Determine the [x, y] coordinate at the center of the cell enclosing the given text.  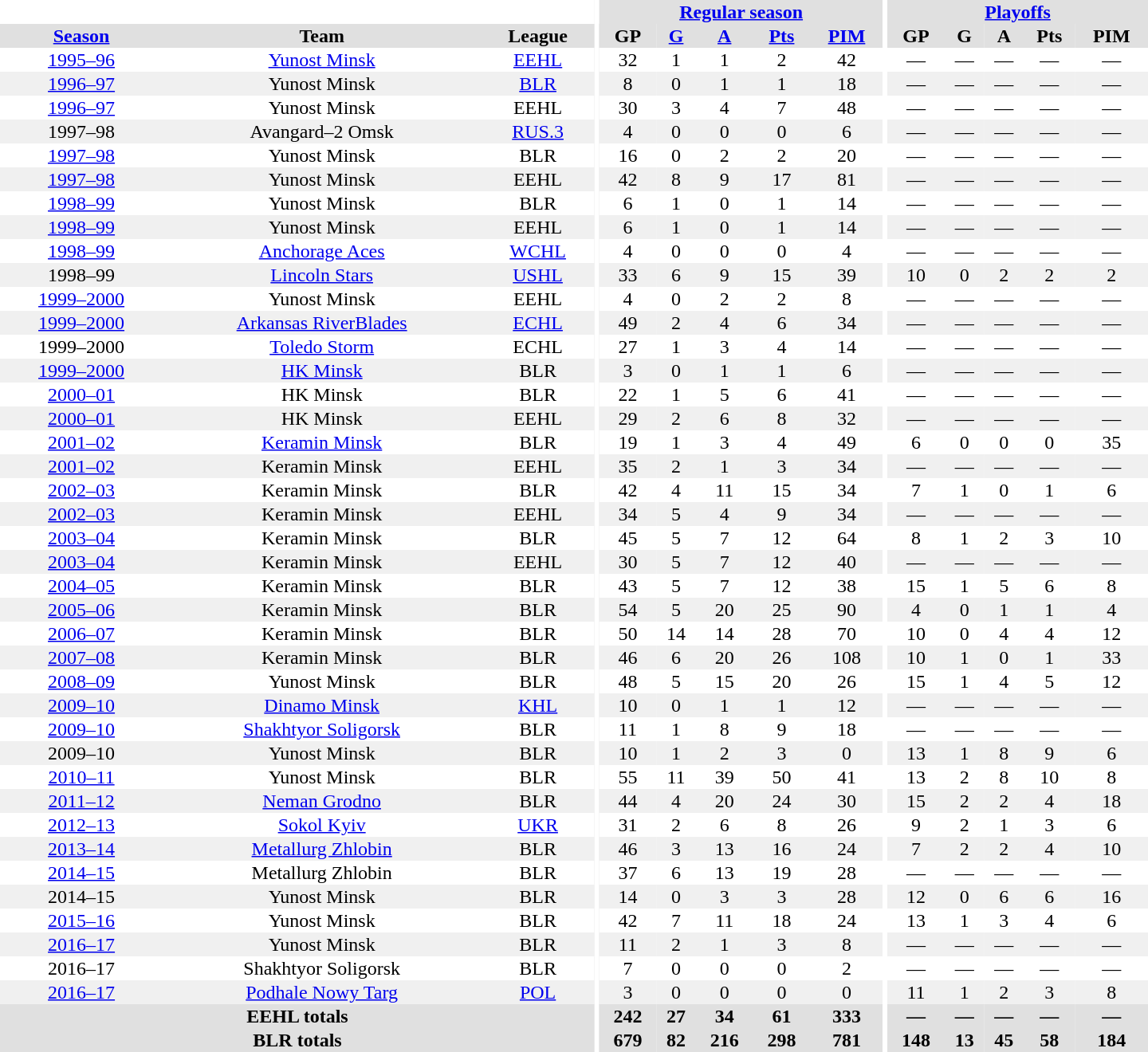
82 [676, 1040]
Podhale Nowy Targ [322, 992]
81 [847, 179]
2007–08 [81, 657]
Lincoln Stars [322, 275]
25 [782, 610]
2015–16 [81, 920]
Arkansas RiverBlades [322, 323]
Team [322, 36]
2006–07 [81, 634]
Avangard–2 Omsk [322, 131]
90 [847, 610]
Regular season [741, 12]
Toledo Storm [322, 347]
37 [628, 873]
54 [628, 610]
EEHL totals [297, 1016]
WCHL [537, 251]
108 [847, 657]
2012–13 [81, 825]
2010–11 [81, 777]
70 [847, 634]
216 [725, 1040]
Season [81, 36]
POL [537, 992]
31 [628, 825]
Sokol Kyiv [322, 825]
781 [847, 1040]
2004–05 [81, 586]
333 [847, 1016]
RUS.3 [537, 131]
2005–06 [81, 610]
55 [628, 777]
64 [847, 538]
184 [1111, 1040]
40 [847, 562]
298 [782, 1040]
League [537, 36]
2011–12 [81, 801]
1995–96 [81, 60]
43 [628, 586]
61 [782, 1016]
38 [847, 586]
242 [628, 1016]
29 [628, 418]
2013–14 [81, 849]
148 [916, 1040]
17 [782, 179]
Playoffs [1017, 12]
Neman Grodno [322, 801]
KHL [537, 705]
58 [1049, 1040]
2008–09 [81, 681]
679 [628, 1040]
BLR totals [297, 1040]
USHL [537, 275]
Dinamo Minsk [322, 705]
UKR [537, 825]
22 [628, 394]
Anchorage Aces [322, 251]
44 [628, 801]
